From the cell containing the given text, extract its center point as (X, Y) coordinate. 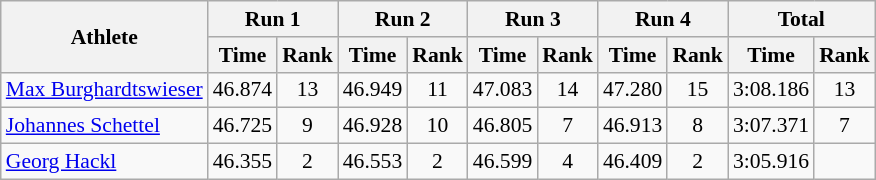
Johannes Schettel (104, 126)
46.874 (242, 90)
3:08.186 (771, 90)
Run 4 (663, 19)
Run 1 (273, 19)
11 (438, 90)
46.928 (372, 126)
Athlete (104, 36)
46.805 (502, 126)
Max Burghardtswieser (104, 90)
Run 2 (403, 19)
47.280 (632, 90)
3:07.371 (771, 126)
Total (802, 19)
46.599 (502, 162)
8 (698, 126)
Georg Hackl (104, 162)
47.083 (502, 90)
9 (308, 126)
46.355 (242, 162)
46.553 (372, 162)
4 (568, 162)
14 (568, 90)
3:05.916 (771, 162)
46.409 (632, 162)
15 (698, 90)
10 (438, 126)
46.725 (242, 126)
46.949 (372, 90)
46.913 (632, 126)
Run 3 (533, 19)
